Detect which cell encompasses the target text, then output its [X, Y] center coordinate. 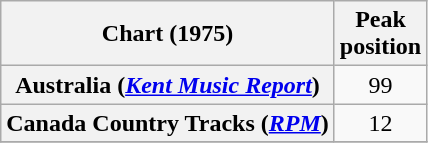
Canada Country Tracks (RPM) [168, 123]
12 [380, 123]
Chart (1975) [168, 34]
Peakposition [380, 34]
Australia (Kent Music Report) [168, 85]
99 [380, 85]
